Pinpoint the cell where the given text exists, returning its [x, y] midpoint coordinate. 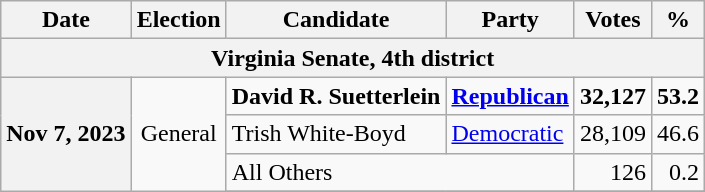
32,127 [612, 96]
28,109 [612, 134]
David R. Suetterlein [336, 96]
Republican [510, 96]
Election [178, 20]
Votes [612, 20]
Party [510, 20]
Nov 7, 2023 [66, 134]
Democratic [510, 134]
126 [612, 172]
53.2 [678, 96]
Date [66, 20]
All Others [400, 172]
46.6 [678, 134]
Virginia Senate, 4th district [353, 58]
Candidate [336, 20]
General [178, 134]
% [678, 20]
0.2 [678, 172]
Trish White-Boyd [336, 134]
